Detect which cell encompasses the target text, then output its [X, Y] center coordinate. 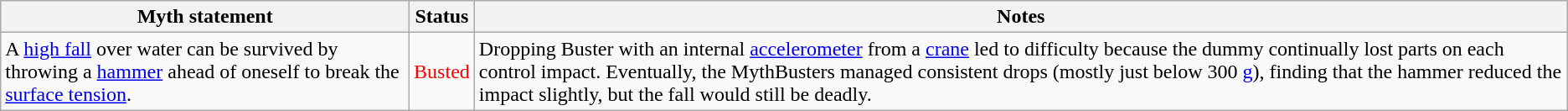
Status [442, 17]
A high fall over water can be survived by throwing a hammer ahead of oneself to break the surface tension. [205, 71]
Busted [442, 71]
Myth statement [205, 17]
Notes [1020, 17]
